Search for the cell housing the specified text and yield its (x, y) center coordinate. 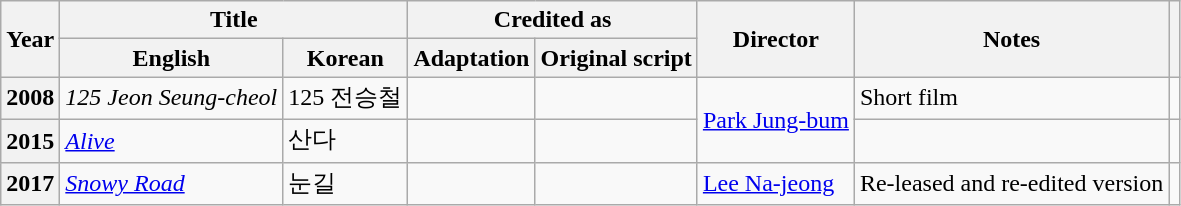
Short film (1011, 98)
2017 (30, 184)
Director (776, 39)
Lee Na-jeong (776, 184)
Notes (1011, 39)
Park Jung-bum (776, 120)
Snowy Road (172, 184)
Re-leased and re-edited version (1011, 184)
Adaptation (472, 58)
Korean (346, 58)
Alive (172, 140)
Original script (616, 58)
English (172, 58)
Title (234, 20)
Year (30, 39)
2008 (30, 98)
2015 (30, 140)
Credited as (553, 20)
눈길 (346, 184)
산다 (346, 140)
125 전승철 (346, 98)
125 Jeon Seung-cheol (172, 98)
